From the cell containing the given text, extract its center point as [X, Y] coordinate. 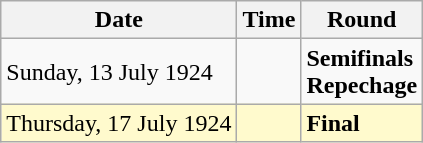
Date [119, 20]
Time [269, 20]
Round [362, 20]
Final [362, 123]
Thursday, 17 July 1924 [119, 123]
Sunday, 13 July 1924 [119, 72]
SemifinalsRepechage [362, 72]
